Identify which cell holds the provided text, then report its [X, Y] central coordinate. 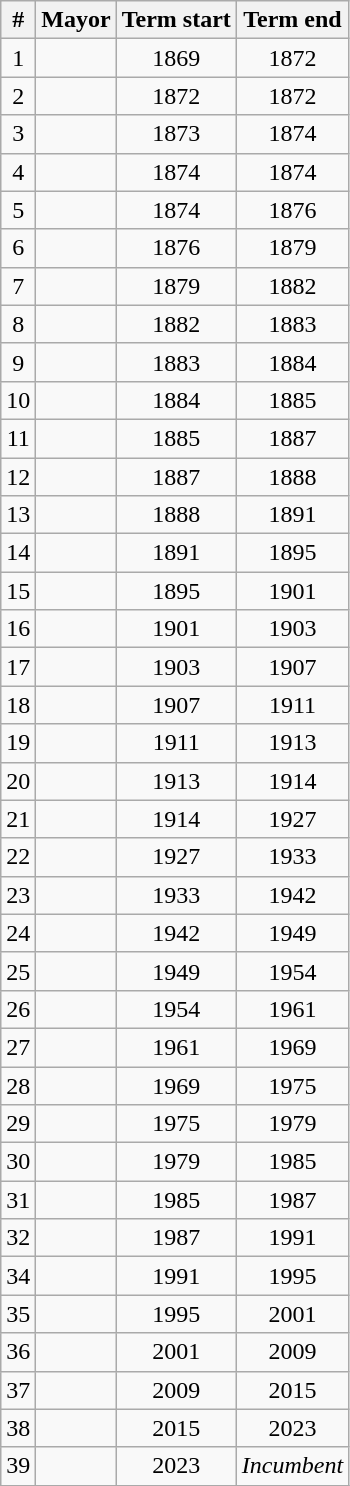
14 [18, 553]
10 [18, 400]
1873 [176, 134]
35 [18, 1314]
8 [18, 324]
37 [18, 1390]
29 [18, 1124]
4 [18, 172]
36 [18, 1352]
38 [18, 1428]
20 [18, 781]
Mayor [76, 20]
7 [18, 286]
31 [18, 1200]
18 [18, 705]
12 [18, 477]
Term start [176, 20]
11 [18, 438]
# [18, 20]
22 [18, 857]
34 [18, 1276]
5 [18, 210]
24 [18, 933]
Term end [292, 20]
1 [18, 58]
Incumbent [292, 1466]
21 [18, 819]
15 [18, 591]
6 [18, 248]
25 [18, 971]
2 [18, 96]
13 [18, 515]
26 [18, 1009]
1869 [176, 58]
28 [18, 1085]
30 [18, 1162]
9 [18, 362]
3 [18, 134]
23 [18, 895]
32 [18, 1238]
19 [18, 743]
17 [18, 667]
16 [18, 629]
27 [18, 1047]
39 [18, 1466]
